Scan for the cell matching the given text and deliver its [X, Y] coordinate at center. 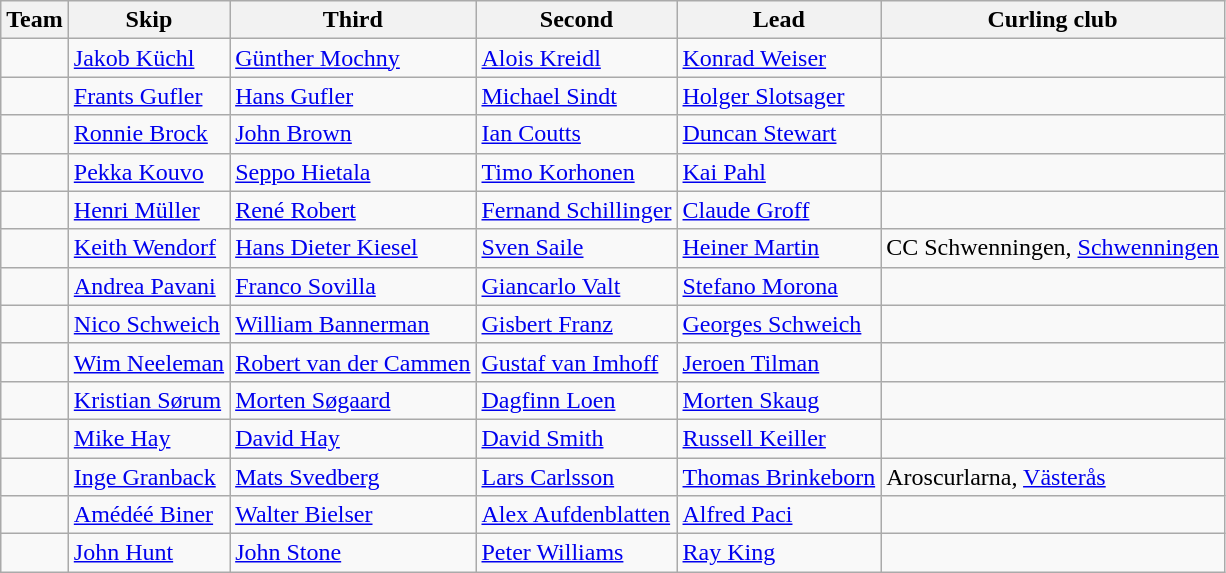
Frants Gufler [148, 96]
Jeroen Tilman [779, 362]
Henri Müller [148, 210]
Inge Granback [148, 477]
Giancarlo Valt [576, 286]
Jakob Küchl [148, 58]
Claude Groff [779, 210]
Pekka Kouvo [148, 172]
Kristian Sørum [148, 400]
CC Schwenningen, Schwenningen [1053, 248]
Aroscurlarna, Västerås [1053, 477]
John Hunt [148, 553]
Lars Carlsson [576, 477]
Hans Gufler [353, 96]
Holger Slotsager [779, 96]
Second [576, 20]
Curling club [1053, 20]
Morten Søgaard [353, 400]
Michael Sindt [576, 96]
Amédéé Biner [148, 515]
David Hay [353, 438]
Ray King [779, 553]
Keith Wendorf [148, 248]
René Robert [353, 210]
Ronnie Brock [148, 134]
Fernand Schillinger [576, 210]
Seppo Hietala [353, 172]
Nico Schweich [148, 324]
Robert van der Cammen [353, 362]
Timo Korhonen [576, 172]
Hans Dieter Kiesel [353, 248]
Thomas Brinkeborn [779, 477]
Morten Skaug [779, 400]
Ian Coutts [576, 134]
Wim Neeleman [148, 362]
Russell Keiller [779, 438]
Lead [779, 20]
John Brown [353, 134]
Günther Mochny [353, 58]
Konrad Weiser [779, 58]
John Stone [353, 553]
Gisbert Franz [576, 324]
William Bannerman [353, 324]
Duncan Stewart [779, 134]
Team [35, 20]
Sven Saile [576, 248]
Andrea Pavani [148, 286]
Third [353, 20]
Skip [148, 20]
Franco Sovilla [353, 286]
Stefano Morona [779, 286]
Peter Williams [576, 553]
Kai Pahl [779, 172]
David Smith [576, 438]
Heiner Martin [779, 248]
Walter Bielser [353, 515]
Mike Hay [148, 438]
Alfred Paci [779, 515]
Dagfinn Loen [576, 400]
Alex Aufdenblatten [576, 515]
Mats Svedberg [353, 477]
Georges Schweich [779, 324]
Gustaf van Imhoff [576, 362]
Alois Kreidl [576, 58]
